Identify which cell holds the provided text, then report its (X, Y) central coordinate. 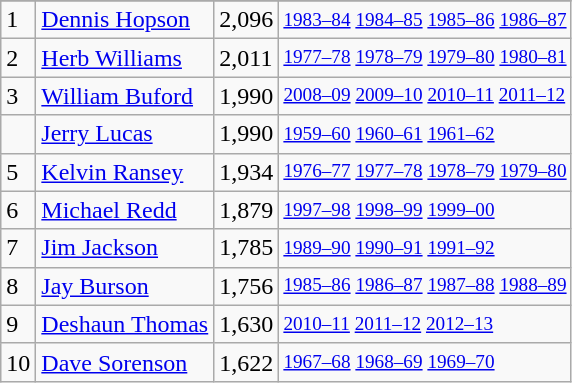
Michael Redd (125, 210)
8 (18, 286)
1976–77 1977–78 1978–79 1979–80 (425, 172)
1,934 (246, 172)
Jerry Lucas (125, 134)
9 (18, 324)
Deshaun Thomas (125, 324)
2,011 (246, 58)
1967–68 1968–69 1969–70 (425, 362)
1,622 (246, 362)
1,756 (246, 286)
Jim Jackson (125, 248)
Dennis Hopson (125, 20)
1959–60 1960–61 1961–62 (425, 134)
10 (18, 362)
2 (18, 58)
3 (18, 96)
5 (18, 172)
2,096 (246, 20)
1,879 (246, 210)
1985–86 1986–87 1987–88 1988–89 (425, 286)
1989–90 1990–91 1991–92 (425, 248)
7 (18, 248)
6 (18, 210)
1,785 (246, 248)
1997–98 1998–99 1999–00 (425, 210)
William Buford (125, 96)
1 (18, 20)
2008–09 2009–10 2010–11 2011–12 (425, 96)
1,630 (246, 324)
Jay Burson (125, 286)
Kelvin Ransey (125, 172)
2010–11 2011–12 2012–13 (425, 324)
Herb Williams (125, 58)
Dave Sorenson (125, 362)
1977–78 1978–79 1979–80 1980–81 (425, 58)
1983–84 1984–85 1985–86 1986–87 (425, 20)
